Provide the (x, y) coordinate of the cell's center where the given text is located.  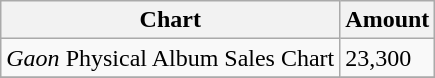
Amount (388, 20)
23,300 (388, 58)
Gaon Physical Album Sales Chart (170, 58)
Chart (170, 20)
